Return (x, y) of the center of cell containing provided text 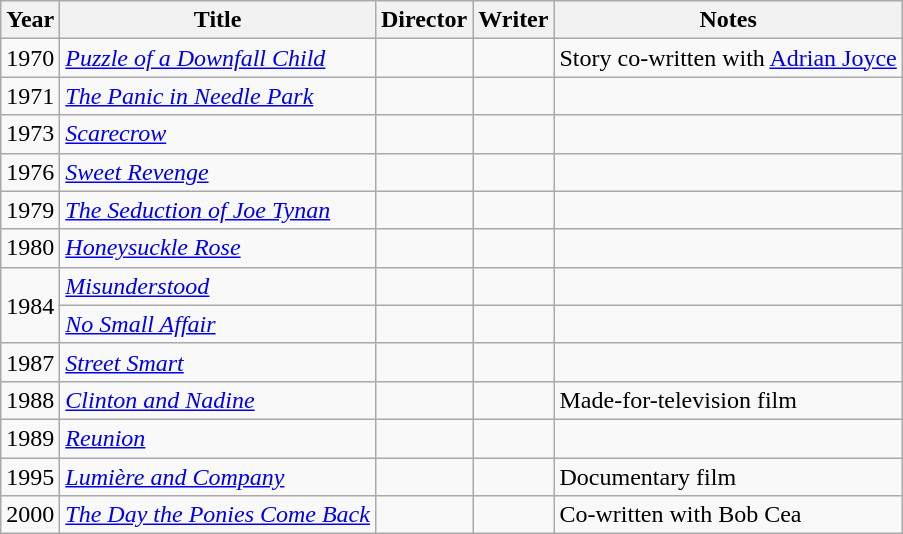
Documentary film (728, 477)
The Day the Ponies Come Back (218, 515)
1973 (30, 134)
Sweet Revenge (218, 172)
Scarecrow (218, 134)
Puzzle of a Downfall Child (218, 58)
Story co-written with Adrian Joyce (728, 58)
1970 (30, 58)
1987 (30, 362)
Made-for-television film (728, 400)
Notes (728, 20)
No Small Affair (218, 324)
Reunion (218, 438)
Co-written with Bob Cea (728, 515)
1976 (30, 172)
The Panic in Needle Park (218, 96)
Honeysuckle Rose (218, 248)
1984 (30, 305)
1980 (30, 248)
The Seduction of Joe Tynan (218, 210)
Misunderstood (218, 286)
1995 (30, 477)
1979 (30, 210)
Street Smart (218, 362)
Director (424, 20)
2000 (30, 515)
1989 (30, 438)
Lumière and Company (218, 477)
1988 (30, 400)
Title (218, 20)
1971 (30, 96)
Writer (514, 20)
Clinton and Nadine (218, 400)
Year (30, 20)
